Return [X, Y] of the center of cell containing provided text 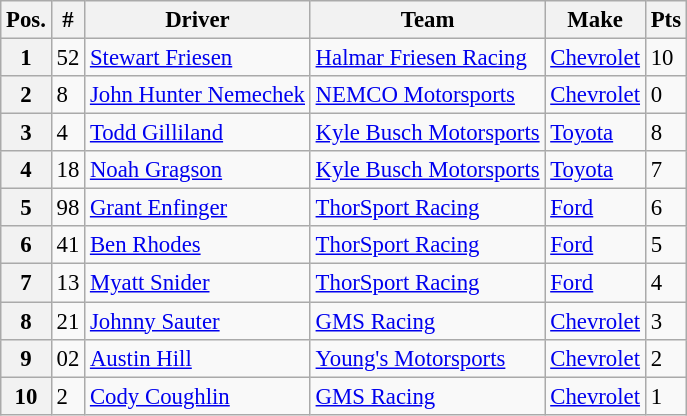
Pts [666, 20]
98 [68, 208]
18 [68, 170]
Halmar Friesen Racing [428, 58]
# [68, 20]
41 [68, 245]
02 [68, 358]
Myatt Snider [198, 283]
John Hunter Nemechek [198, 95]
Pos. [26, 20]
21 [68, 321]
Grant Enfinger [198, 208]
9 [26, 358]
52 [68, 58]
13 [68, 283]
Noah Gragson [198, 170]
Driver [198, 20]
Todd Gilliland [198, 133]
Johnny Sauter [198, 321]
NEMCO Motorsports [428, 95]
0 [666, 95]
Cody Coughlin [198, 396]
Young's Motorsports [428, 358]
Ben Rhodes [198, 245]
Make [595, 20]
Austin Hill [198, 358]
Stewart Friesen [198, 58]
Team [428, 20]
